Search for the cell housing the specified text and yield its (X, Y) center coordinate. 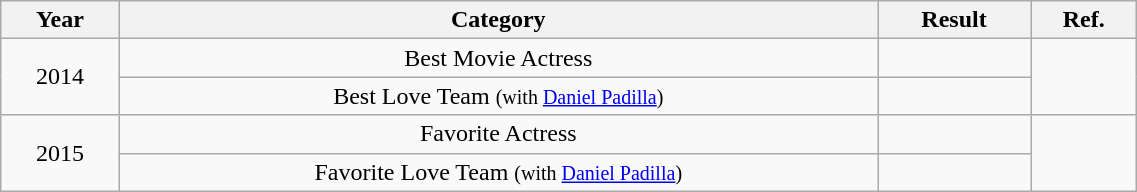
Best Love Team (with Daniel Padilla) (498, 96)
2015 (60, 153)
Year (60, 20)
Best Movie Actress (498, 58)
2014 (60, 77)
Ref. (1084, 20)
Result (954, 20)
Category (498, 20)
Favorite Actress (498, 134)
Favorite Love Team (with Daniel Padilla) (498, 172)
